Capture the cell that displays the provided text and extract its (x, y) central coordinate. 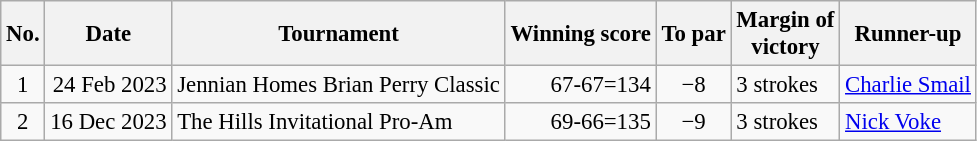
69-66=135 (580, 122)
No. (23, 34)
To par (694, 34)
16 Dec 2023 (108, 122)
Jennian Homes Brian Perry Classic (338, 85)
24 Feb 2023 (108, 85)
The Hills Invitational Pro-Am (338, 122)
Charlie Smail (908, 85)
1 (23, 85)
Winning score (580, 34)
Date (108, 34)
Runner-up (908, 34)
Margin ofvictory (786, 34)
−9 (694, 122)
2 (23, 122)
−8 (694, 85)
Nick Voke (908, 122)
Tournament (338, 34)
67-67=134 (580, 85)
